Detect which cell encompasses the target text, then output its (X, Y) center coordinate. 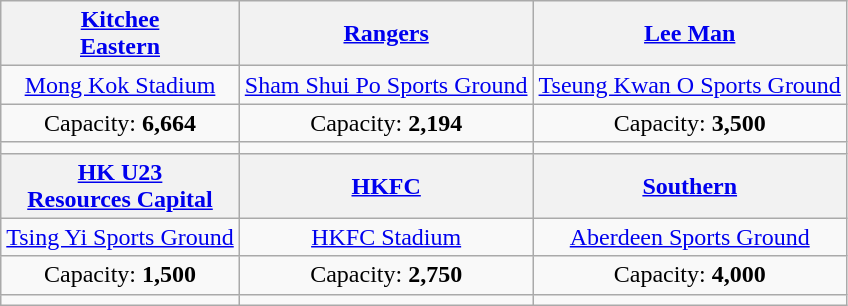
HKFC Stadium (386, 237)
Capacity: 1,500 (120, 275)
Tsing Yi Sports Ground (120, 237)
Aberdeen Sports Ground (690, 237)
Sham Shui Po Sports Ground (386, 85)
HKFC (386, 186)
Rangers (386, 34)
Capacity: 4,000 (690, 275)
KitcheeEastern (120, 34)
Lee Man (690, 34)
Capacity: 2,194 (386, 123)
Mong Kok Stadium (120, 85)
Tseung Kwan O Sports Ground (690, 85)
Capacity: 6,664 (120, 123)
Southern (690, 186)
HK U23 Resources Capital (120, 186)
Capacity: 3,500 (690, 123)
Capacity: 2,750 (386, 275)
